For the text-containing cell, return its midpoint in (X, Y) coordinate format. 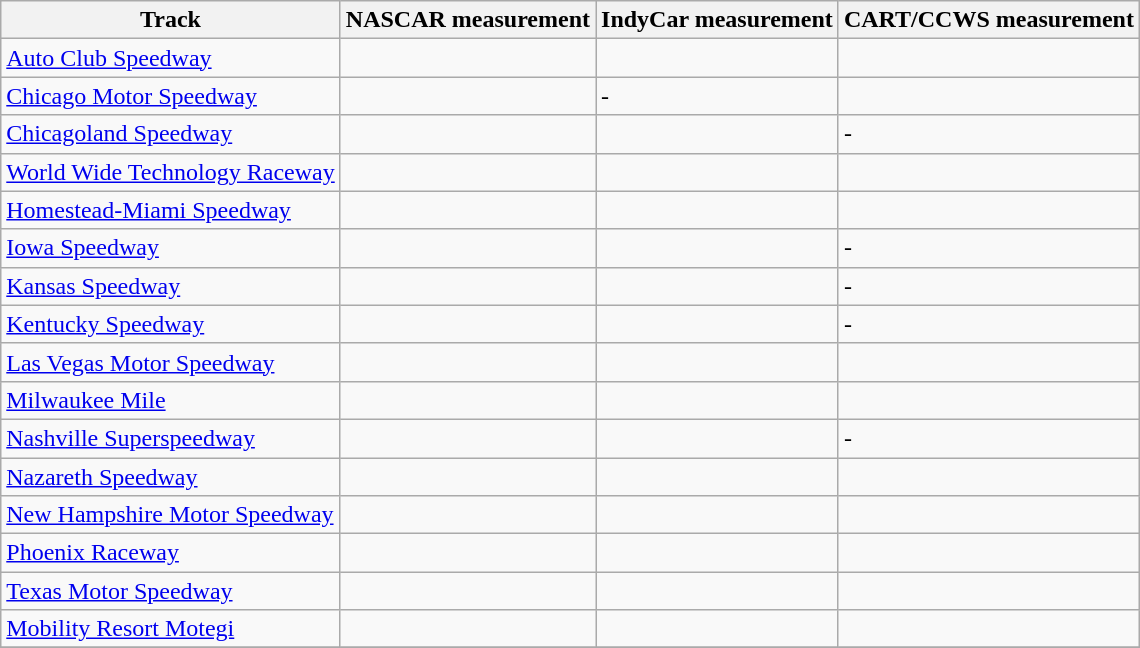
Homestead-Miami Speedway (171, 210)
Phoenix Raceway (171, 553)
Las Vegas Motor Speedway (171, 362)
IndyCar measurement (718, 20)
Nazareth Speedway (171, 477)
Milwaukee Mile (171, 400)
Chicago Motor Speedway (171, 96)
New Hampshire Motor Speedway (171, 515)
CART/CCWS measurement (988, 20)
Iowa Speedway (171, 248)
World Wide Technology Raceway (171, 172)
Track (171, 20)
Chicagoland Speedway (171, 134)
NASCAR measurement (468, 20)
Nashville Superspeedway (171, 438)
Auto Club Speedway (171, 58)
Kentucky Speedway (171, 324)
Mobility Resort Motegi (171, 629)
Kansas Speedway (171, 286)
Texas Motor Speedway (171, 591)
